Detect which cell encompasses the target text, then output its (x, y) center coordinate. 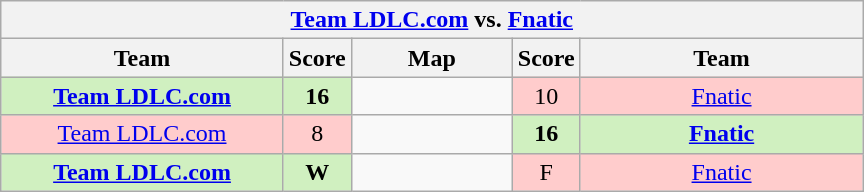
10 (546, 96)
8 (317, 134)
F (546, 172)
Map (432, 58)
W (317, 172)
Team LDLC.com vs. Fnatic (432, 20)
